Pinpoint the cell where the given text exists, returning its [X, Y] midpoint coordinate. 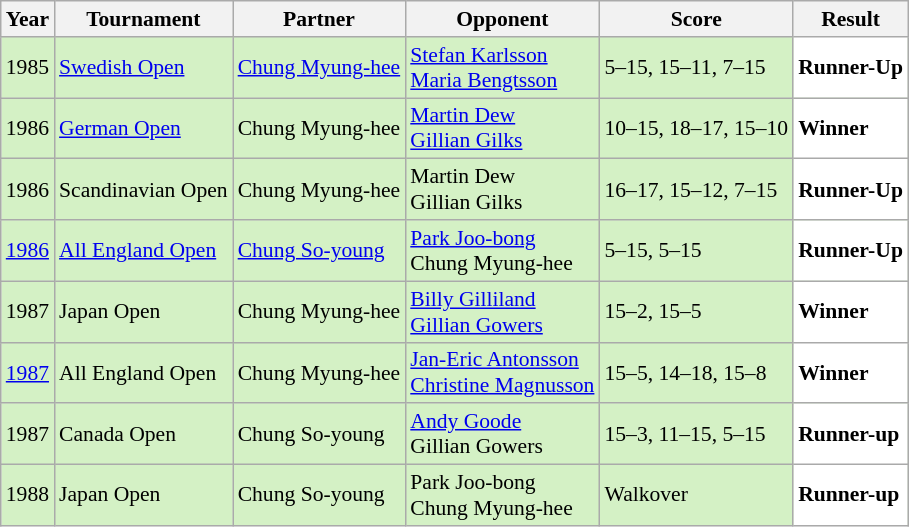
Scandinavian Open [144, 190]
1988 [28, 496]
15–2, 15–5 [696, 312]
Jan-Eric Antonsson Christine Magnusson [502, 372]
15–3, 11–15, 5–15 [696, 434]
1985 [28, 68]
Result [850, 19]
Andy Goode Gillian Gowers [502, 434]
5–15, 15–11, 7–15 [696, 68]
Walkover [696, 496]
5–15, 5–15 [696, 250]
15–5, 14–18, 15–8 [696, 372]
Billy Gilliland Gillian Gowers [502, 312]
Stefan Karlsson Maria Bengtsson [502, 68]
German Open [144, 128]
16–17, 15–12, 7–15 [696, 190]
Score [696, 19]
Year [28, 19]
10–15, 18–17, 15–10 [696, 128]
Opponent [502, 19]
Swedish Open [144, 68]
Canada Open [144, 434]
Partner [320, 19]
Tournament [144, 19]
